Capture the cell that displays the provided text and extract its [X, Y] central coordinate. 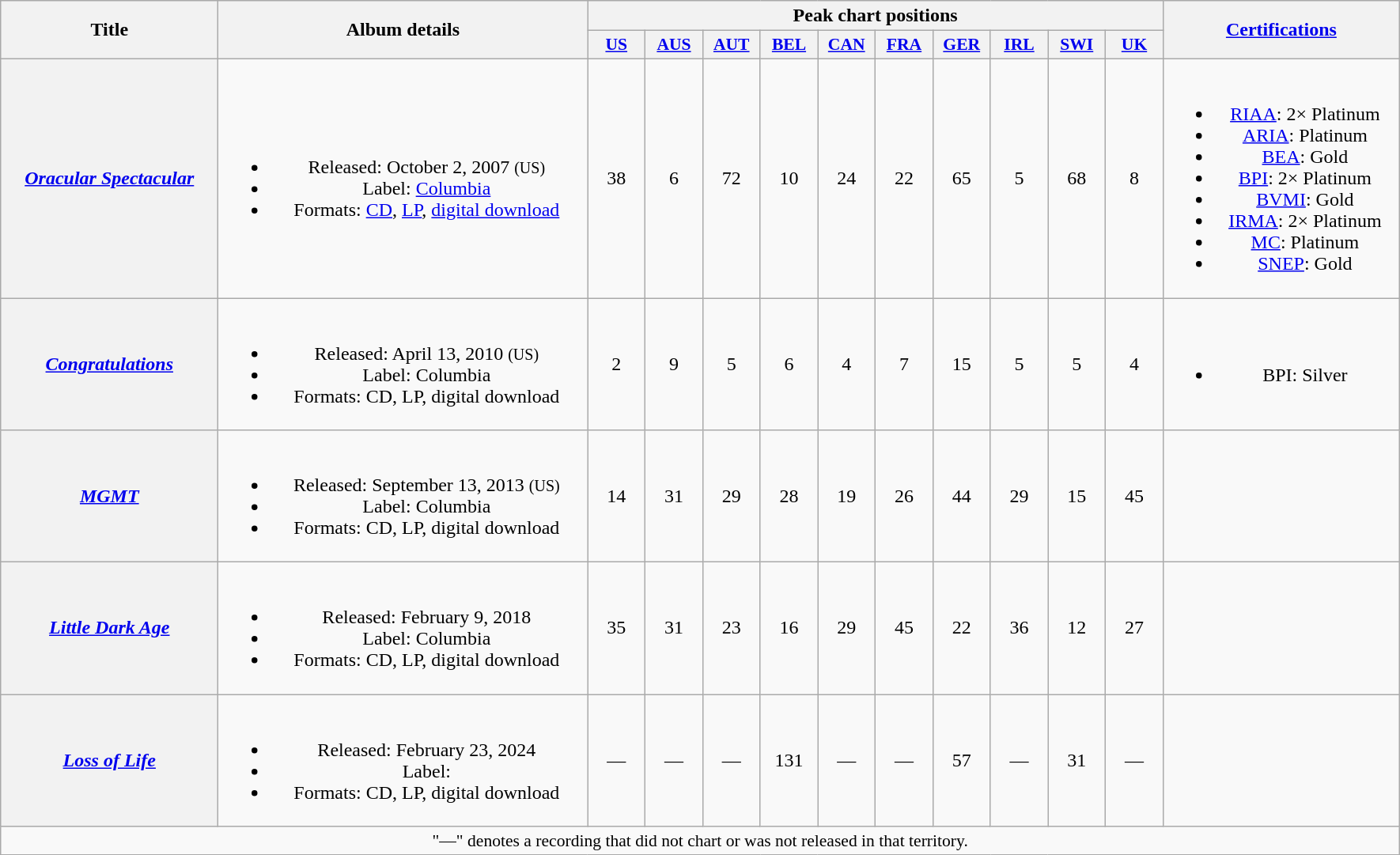
131 [789, 761]
IRL [1019, 45]
Released: October 2, 2007 (US)Label: ColumbiaFormats: CD, LP, digital download [403, 178]
Released: September 13, 2013 (US)Label: ColumbiaFormats: CD, LP, digital download [403, 497]
10 [789, 178]
9 [674, 364]
Loss of Life [109, 761]
GER [962, 45]
Released: February 9, 2018Label: ColumbiaFormats: CD, LP, digital download [403, 628]
44 [962, 497]
MGMT [109, 497]
24 [846, 178]
Title [109, 30]
35 [617, 628]
65 [962, 178]
RIAA: 2× PlatinumARIA: PlatinumBEA: GoldBPI: 2× PlatinumBVMI: GoldIRMA: 2× PlatinumMC: PlatinumSNEP: Gold [1281, 178]
Congratulations [109, 364]
2 [617, 364]
68 [1077, 178]
Peak chart positions [876, 16]
"—" denotes a recording that did not chart or was not released in that territory. [701, 841]
UK [1134, 45]
38 [617, 178]
26 [905, 497]
CAN [846, 45]
8 [1134, 178]
57 [962, 761]
Little Dark Age [109, 628]
28 [789, 497]
36 [1019, 628]
7 [905, 364]
Certifications [1281, 30]
Released: April 13, 2010 (US)Label: ColumbiaFormats: CD, LP, digital download [403, 364]
US [617, 45]
AUS [674, 45]
72 [731, 178]
SWI [1077, 45]
Oracular Spectacular [109, 178]
Album details [403, 30]
23 [731, 628]
19 [846, 497]
16 [789, 628]
BPI: Silver [1281, 364]
AUT [731, 45]
FRA [905, 45]
Released: February 23, 2024Label: Formats: CD, LP, digital download [403, 761]
27 [1134, 628]
12 [1077, 628]
BEL [789, 45]
14 [617, 497]
